Return [X, Y] of the center of cell containing provided text 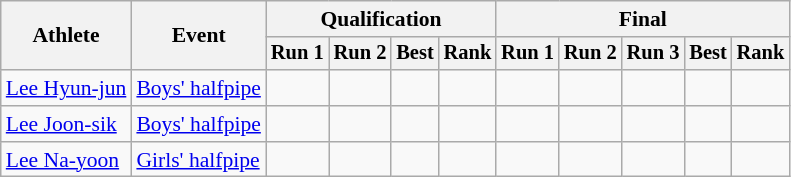
Qualification [381, 19]
Athlete [66, 36]
Run 3 [654, 54]
Lee Hyun-jun [66, 88]
Lee Joon-sik [66, 124]
Final [642, 19]
Event [198, 36]
